Locate the cell with the specified text and output its [X, Y] center coordinate. 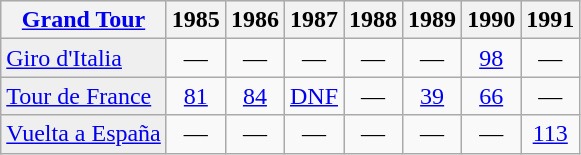
Vuelta a España [84, 134]
1990 [492, 20]
1989 [432, 20]
1988 [374, 20]
1985 [196, 20]
Tour de France [84, 96]
1987 [314, 20]
1986 [254, 20]
1991 [550, 20]
113 [550, 134]
84 [254, 96]
DNF [314, 96]
66 [492, 96]
81 [196, 96]
Giro d'Italia [84, 58]
98 [492, 58]
39 [432, 96]
Grand Tour [84, 20]
